Find where the given text appears and provide that cell's center as (x, y) coordinate. 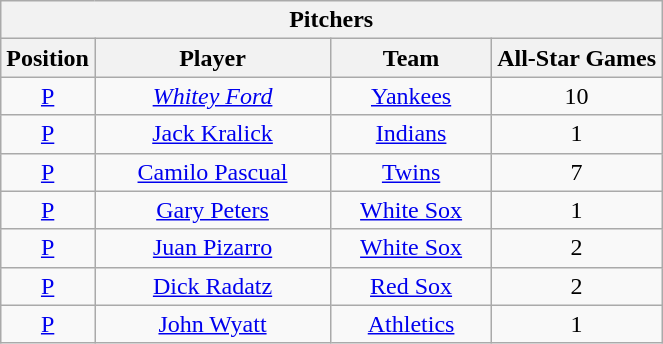
Twins (412, 172)
Player (212, 58)
Team (412, 58)
Juan Pizarro (212, 248)
Pitchers (332, 20)
Camilo Pascual (212, 172)
John Wyatt (212, 324)
Position (48, 58)
Red Sox (412, 286)
All-Star Games (577, 58)
Dick Radatz (212, 286)
Whitey Ford (212, 96)
Jack Kralick (212, 134)
10 (577, 96)
Gary Peters (212, 210)
Yankees (412, 96)
Indians (412, 134)
Athletics (412, 324)
7 (577, 172)
